Search for the cell housing the specified text and yield its [x, y] center coordinate. 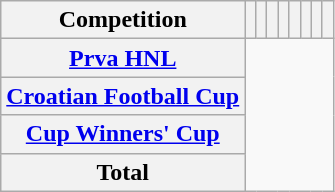
Croatian Football Cup [123, 96]
Prva HNL [123, 58]
Cup Winners' Cup [123, 134]
Total [123, 172]
Competition [123, 20]
